Identify which cell holds the provided text, then report its (x, y) central coordinate. 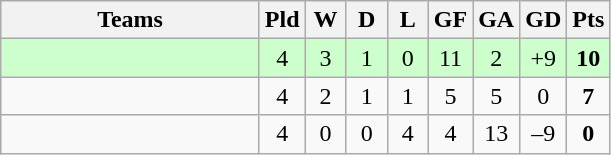
Pts (588, 20)
3 (326, 58)
L (408, 20)
Teams (130, 20)
GF (450, 20)
D (366, 20)
–9 (544, 134)
13 (496, 134)
11 (450, 58)
W (326, 20)
GA (496, 20)
GD (544, 20)
Pld (282, 20)
+9 (544, 58)
7 (588, 96)
10 (588, 58)
